Provide the (X, Y) coordinate of the cell's center where the given text is located.  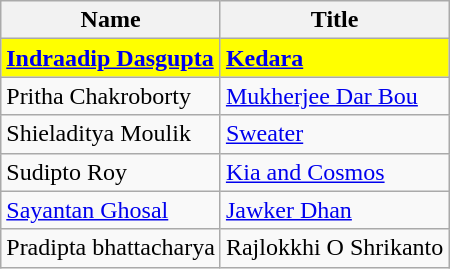
Pritha Chakroborty (111, 96)
Indraadip Dasgupta (111, 58)
Name (111, 20)
Pradipta bhattacharya (111, 248)
Sayantan Ghosal (111, 210)
Title (334, 20)
Mukherjee Dar Bou (334, 96)
Shieladitya Moulik (111, 134)
Rajlokkhi O Shrikanto (334, 248)
Kia and Cosmos (334, 172)
Jawker Dhan (334, 210)
Sweater (334, 134)
Kedara (334, 58)
Sudipto Roy (111, 172)
